Detect which cell encompasses the target text, then output its (x, y) center coordinate. 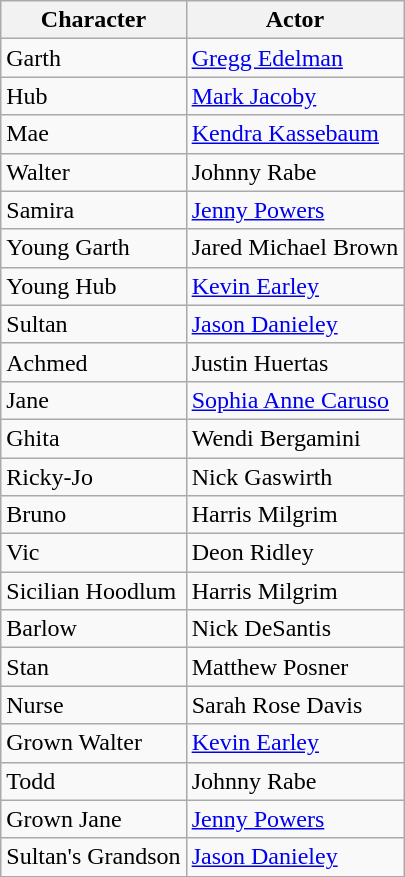
Wendi Bergamini (295, 438)
Sarah Rose Davis (295, 705)
Bruno (94, 515)
Nick Gaswirth (295, 477)
Sophia Anne Caruso (295, 400)
Achmed (94, 362)
Young Garth (94, 248)
Matthew Posner (295, 667)
Hub (94, 96)
Jane (94, 400)
Jared Michael Brown (295, 248)
Gregg Edelman (295, 58)
Deon Ridley (295, 553)
Sultan's Grandson (94, 857)
Ghita (94, 438)
Mark Jacoby (295, 96)
Mae (94, 134)
Sicilian Hoodlum (94, 591)
Kendra Kassebaum (295, 134)
Grown Jane (94, 819)
Samira (94, 210)
Grown Walter (94, 743)
Barlow (94, 629)
Vic (94, 553)
Actor (295, 20)
Walter (94, 172)
Justin Huertas (295, 362)
Nurse (94, 705)
Nick DeSantis (295, 629)
Garth (94, 58)
Sultan (94, 324)
Character (94, 20)
Ricky-Jo (94, 477)
Todd (94, 781)
Stan (94, 667)
Young Hub (94, 286)
